For the text-containing cell, return its midpoint in (X, Y) coordinate format. 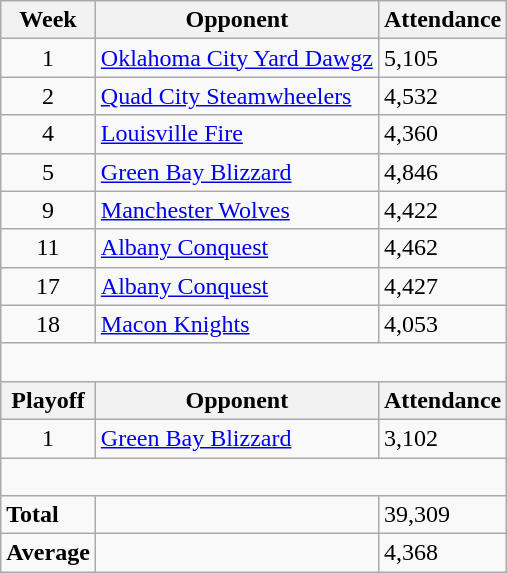
Macon Knights (236, 324)
5 (48, 172)
Playoff (48, 400)
3,102 (442, 438)
Manchester Wolves (236, 210)
4,360 (442, 134)
4,427 (442, 286)
4,053 (442, 324)
Louisville Fire (236, 134)
Week (48, 20)
Total (48, 515)
2 (48, 96)
39,309 (442, 515)
4,846 (442, 172)
Quad City Steamwheelers (236, 96)
4 (48, 134)
4,422 (442, 210)
9 (48, 210)
17 (48, 286)
4,368 (442, 553)
5,105 (442, 58)
Oklahoma City Yard Dawgz (236, 58)
11 (48, 248)
4,462 (442, 248)
4,532 (442, 96)
18 (48, 324)
Average (48, 553)
